Locate the cell with the specified text and output its (x, y) center coordinate. 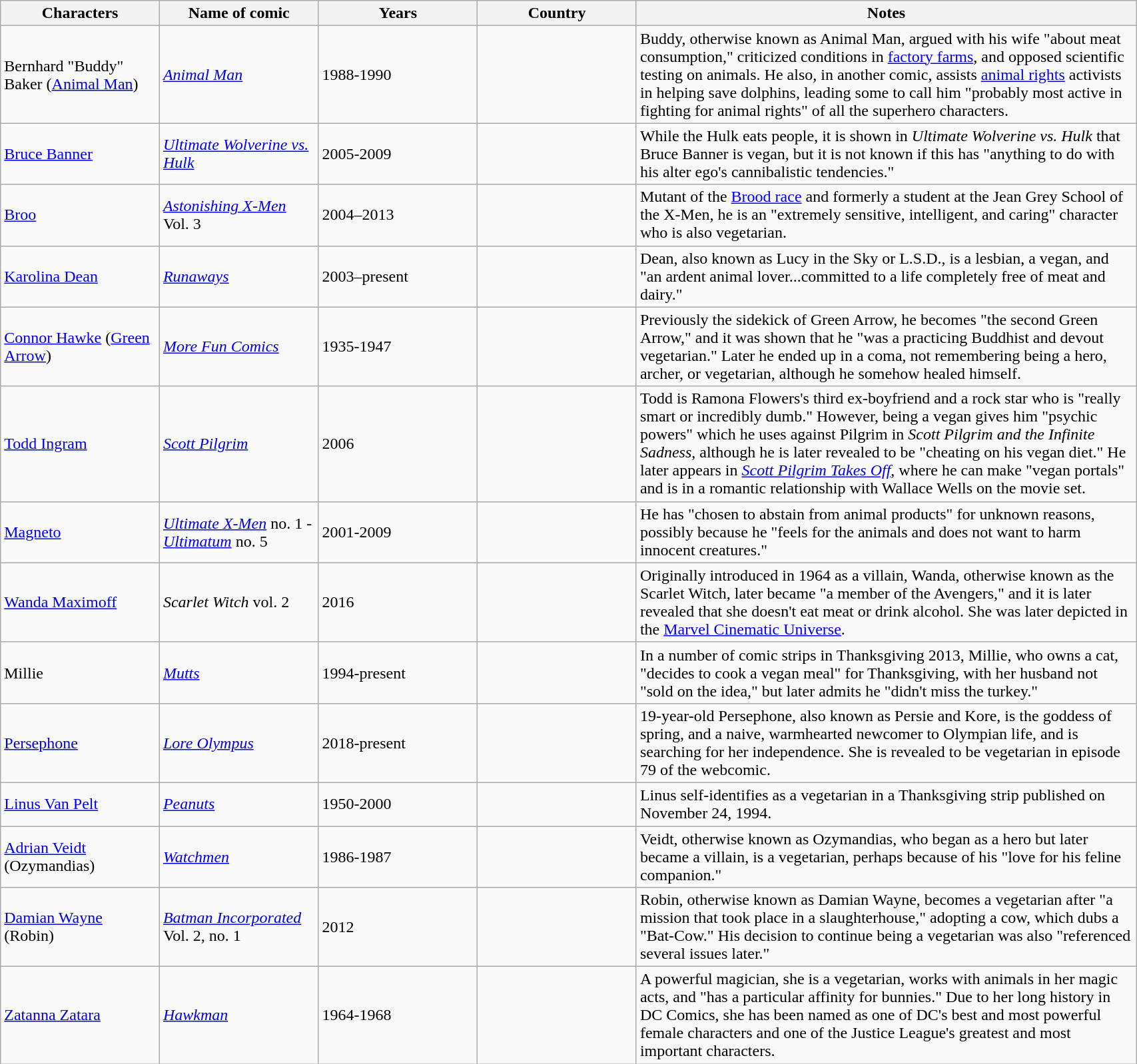
1935-1947 (398, 346)
Runaways (238, 276)
2006 (398, 443)
Karolina Dean (80, 276)
Zatanna Zatara (80, 1015)
Linus Van Pelt (80, 804)
Scott Pilgrim (238, 443)
2001-2009 (398, 532)
Name of comic (238, 13)
Adrian Veidt (Ozymandias) (80, 856)
Watchmen (238, 856)
Years (398, 13)
More Fun Comics (238, 346)
Mutts (238, 672)
Characters (80, 13)
Ultimate X-Men no. 1 - Ultimatum no. 5 (238, 532)
Magneto (80, 532)
Astonishing X-Men Vol. 3 (238, 215)
1986-1987 (398, 856)
Damian Wayne (Robin) (80, 927)
2018-present (398, 743)
1964-1968 (398, 1015)
2003–present (398, 276)
Scarlet Witch vol. 2 (238, 602)
Bruce Banner (80, 154)
2005-2009 (398, 154)
1994-present (398, 672)
Batman Incorporated Vol. 2, no. 1 (238, 927)
Bernhard "Buddy" Baker (Animal Man) (80, 75)
Notes (886, 13)
Todd Ingram (80, 443)
Linus self-identifies as a vegetarian in a Thanksgiving strip published on November 24, 1994. (886, 804)
Broo (80, 215)
2016 (398, 602)
1988-1990 (398, 75)
Hawkman (238, 1015)
2004–2013 (398, 215)
2012 (398, 927)
Peanuts (238, 804)
Ultimate Wolverine vs. Hulk (238, 154)
1950-2000 (398, 804)
Country (557, 13)
Connor Hawke (Green Arrow) (80, 346)
Animal Man (238, 75)
Persephone (80, 743)
Wanda Maximoff (80, 602)
Lore Olympus (238, 743)
Millie (80, 672)
